Pinpoint the cell where the given text exists, returning its (x, y) midpoint coordinate. 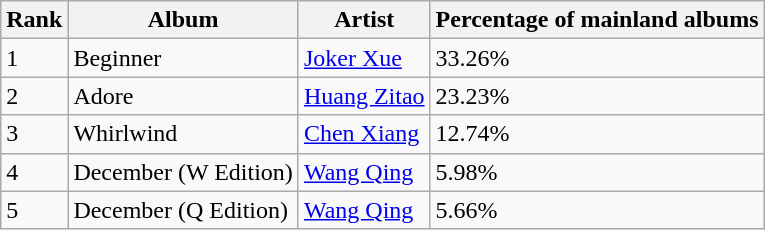
Huang Zitao (364, 96)
Rank (34, 20)
12.74% (597, 134)
Beginner (184, 58)
23.23% (597, 96)
December (W Edition) (184, 172)
5 (34, 210)
2 (34, 96)
Album (184, 20)
33.26% (597, 58)
Whirlwind (184, 134)
4 (34, 172)
1 (34, 58)
Joker Xue (364, 58)
Adore (184, 96)
3 (34, 134)
5.66% (597, 210)
Percentage of mainland albums (597, 20)
5.98% (597, 172)
Chen Xiang (364, 134)
December (Q Edition) (184, 210)
Artist (364, 20)
